Identify which cell holds the provided text, then report its (X, Y) central coordinate. 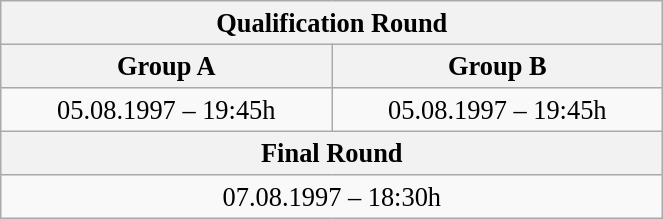
07.08.1997 – 18:30h (332, 197)
Group B (498, 66)
Group A (166, 66)
Final Round (332, 153)
Qualification Round (332, 22)
